Pinpoint the cell where the given text exists, returning its [X, Y] midpoint coordinate. 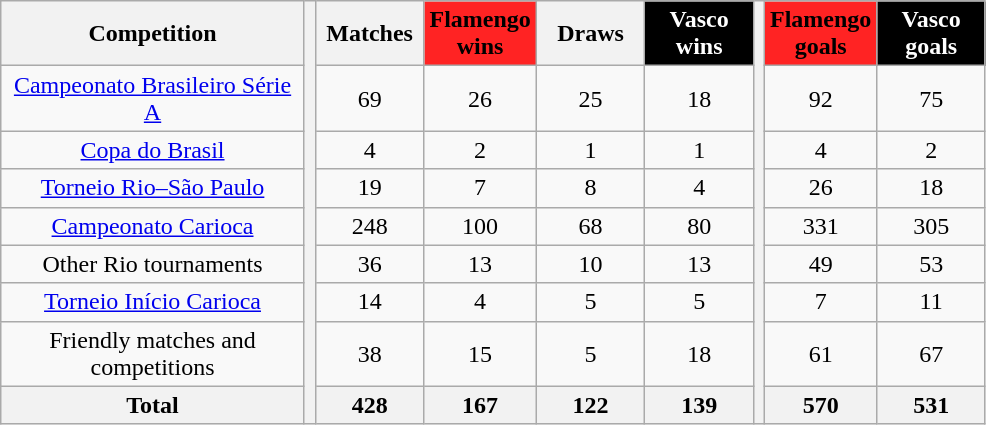
61 [821, 354]
Torneio Início Carioca [153, 302]
305 [932, 226]
15 [480, 354]
531 [932, 405]
Total [153, 405]
Campeonato Carioca [153, 226]
167 [480, 405]
67 [932, 354]
38 [370, 354]
331 [821, 226]
92 [821, 98]
14 [370, 302]
428 [370, 405]
Copa do Brasil [153, 150]
68 [590, 226]
Torneio Rio–São Paulo [153, 188]
75 [932, 98]
Flamengowins [480, 34]
25 [590, 98]
Other Rio tournaments [153, 264]
10 [590, 264]
19 [370, 188]
69 [370, 98]
Flamengogoals [821, 34]
8 [590, 188]
248 [370, 226]
Friendly matches and competitions [153, 354]
100 [480, 226]
53 [932, 264]
Vascogoals [932, 34]
Competition [153, 34]
Campeonato Brasileiro Série A [153, 98]
36 [370, 264]
80 [700, 226]
Vascowins [700, 34]
122 [590, 405]
Draws [590, 34]
570 [821, 405]
139 [700, 405]
Matches [370, 34]
49 [821, 264]
11 [932, 302]
